Return the (X, Y) coordinate for the center point of the cell that contains the specified text.  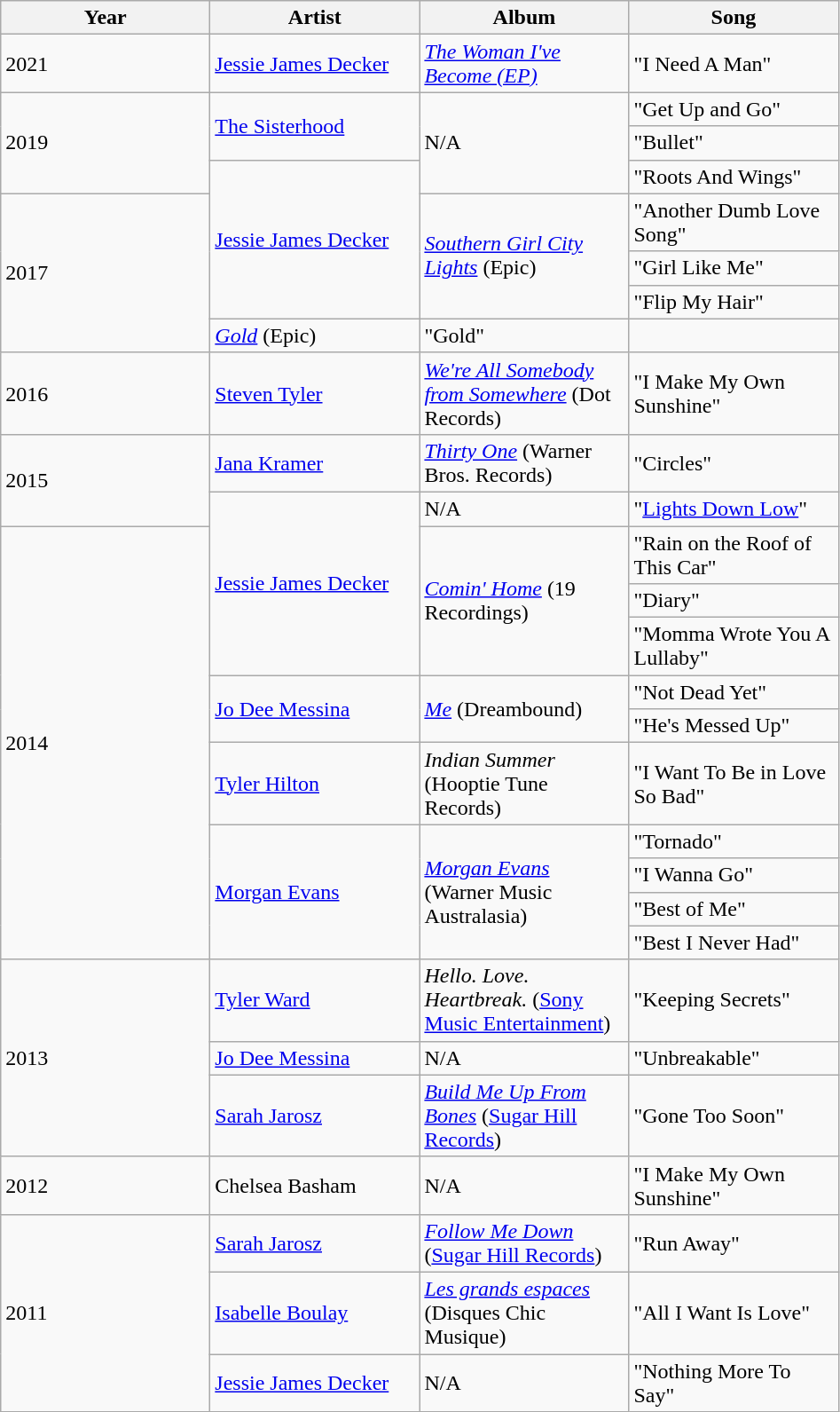
The Woman I've Become (EP) (524, 64)
Isabelle Boulay (315, 1313)
"Lights Down Low" (734, 509)
2019 (106, 143)
Year (106, 18)
Indian Summer (Hooptie Tune Records) (524, 784)
Tyler Ward (315, 1000)
"Gone Too Soon" (734, 1116)
"Roots And Wings" (734, 177)
"Best I Never Had" (734, 943)
"Circles" (734, 463)
2016 (106, 393)
2014 (106, 742)
Southern Girl City Lights (Epic) (524, 256)
Gold (Epic) (315, 335)
2011 (106, 1313)
"Girl Like Me" (734, 268)
"I Wanna Go" (734, 875)
"Gold" (524, 335)
Chelsea Basham (315, 1186)
Album (524, 18)
Artist (315, 18)
2013 (106, 1058)
"Another Dumb Love Song" (734, 222)
"Run Away" (734, 1242)
Les grands espaces (Disques Chic Musique) (524, 1313)
"He's Messed Up" (734, 726)
"All I Want Is Love" (734, 1313)
"Bullet" (734, 143)
The Sisterhood (315, 126)
Song (734, 18)
Tyler Hilton (315, 784)
Follow Me Down (Sugar Hill Records) (524, 1242)
"Get Up and Go" (734, 109)
Thirty One (Warner Bros. Records) (524, 463)
Morgan Evans (Warner Music Australasia) (524, 892)
Comin' Home (19 Recordings) (524, 600)
"Rain on the Roof of This Car" (734, 554)
Me (Dreambound) (524, 709)
Hello. Love. Heartbreak. (Sony Music Entertainment) (524, 1000)
2012 (106, 1186)
"I Want To Be in Love So Bad" (734, 784)
Jana Kramer (315, 463)
"Tornado" (734, 841)
"Best of Me" (734, 909)
"Momma Wrote You A Lullaby" (734, 646)
Steven Tyler (315, 393)
"Diary" (734, 601)
"Not Dead Yet" (734, 692)
We're All Somebody from Somewhere (Dot Records) (524, 393)
Morgan Evans (315, 892)
2021 (106, 64)
"Keeping Secrets" (734, 1000)
Build Me Up From Bones (Sugar Hill Records) (524, 1116)
"Nothing More To Say" (734, 1383)
"Unbreakable" (734, 1058)
2015 (106, 479)
"Flip My Hair" (734, 302)
2017 (106, 273)
"I Need A Man" (734, 64)
